Search for the cell housing the specified text and yield its (x, y) center coordinate. 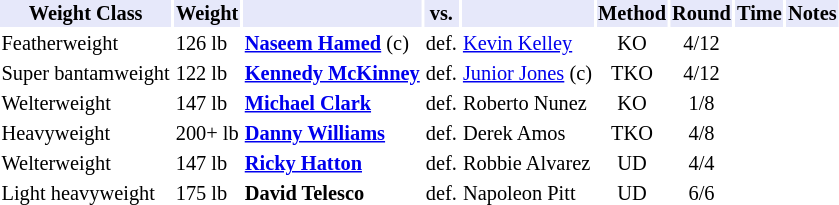
Round (702, 14)
UD (632, 164)
Super bantamweight (86, 74)
Featherweight (86, 44)
Danny Williams (332, 134)
4/8 (702, 134)
Method (632, 14)
122 lb (207, 74)
Ricky Hatton (332, 164)
Robbie Alvarez (527, 164)
126 lb (207, 44)
Kennedy McKinney (332, 74)
4/4 (702, 164)
1/8 (702, 104)
Derek Amos (527, 134)
200+ lb (207, 134)
Notes (812, 14)
Naseem Hamed (c) (332, 44)
Weight Class (86, 14)
Time (759, 14)
Heavyweight (86, 134)
Michael Clark (332, 104)
Roberto Nunez (527, 104)
vs. (441, 14)
Kevin Kelley (527, 44)
Junior Jones (c) (527, 74)
Weight (207, 14)
